Provide the (X, Y) coordinate of the cell's center where the given text is located.  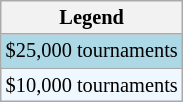
Legend (92, 17)
$25,000 tournaments (92, 51)
$10,000 tournaments (92, 85)
